Capture the cell that displays the provided text and extract its [x, y] central coordinate. 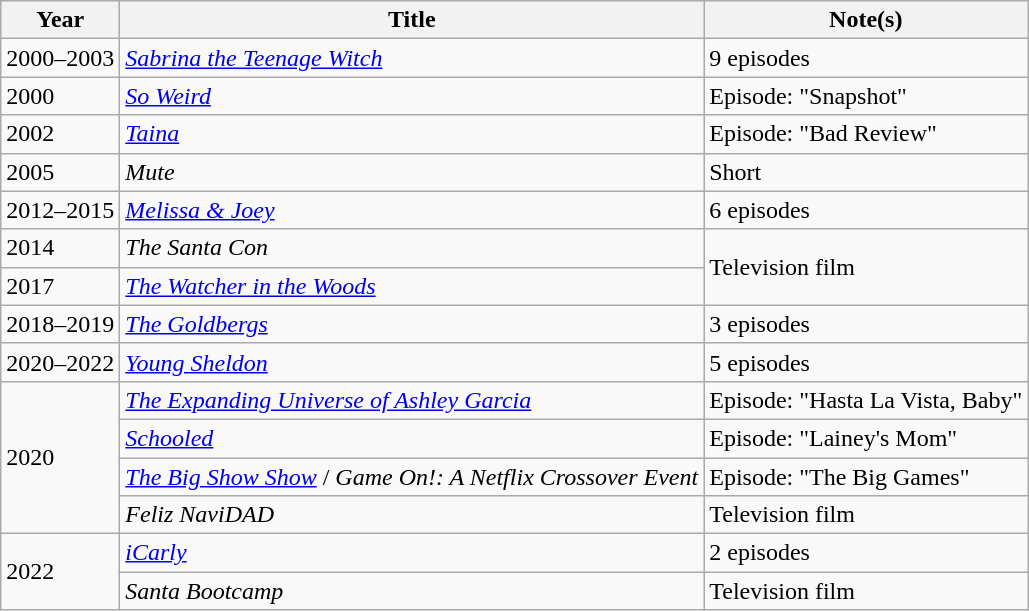
Episode: "Bad Review" [866, 134]
5 episodes [866, 362]
The Big Show Show / Game On!: A Netflix Crossover Event [412, 477]
Feliz NaviDAD [412, 515]
Mute [412, 172]
Episode: "Lainey's Mom" [866, 438]
So Weird [412, 96]
2014 [60, 248]
9 episodes [866, 58]
2000 [60, 96]
2000–2003 [60, 58]
Young Sheldon [412, 362]
Santa Bootcamp [412, 591]
Taina [412, 134]
Title [412, 20]
2017 [60, 286]
2020–2022 [60, 362]
Melissa & Joey [412, 210]
2020 [60, 457]
3 episodes [866, 324]
The Watcher in the Woods [412, 286]
Sabrina the Teenage Witch [412, 58]
The Santa Con [412, 248]
2 episodes [866, 553]
6 episodes [866, 210]
2018–2019 [60, 324]
Episode: "Hasta La Vista, Baby" [866, 400]
The Goldbergs [412, 324]
2012–2015 [60, 210]
Note(s) [866, 20]
2005 [60, 172]
Episode: "Snapshot" [866, 96]
Short [866, 172]
Schooled [412, 438]
Year [60, 20]
2002 [60, 134]
iCarly [412, 553]
Episode: "The Big Games" [866, 477]
The Expanding Universe of Ashley Garcia [412, 400]
2022 [60, 572]
